Search for the cell housing the specified text and yield its [x, y] center coordinate. 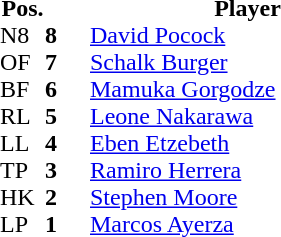
OF [22, 62]
6 [68, 90]
LL [22, 144]
5 [68, 116]
HK [22, 198]
TP [22, 170]
8 [68, 36]
RL [22, 116]
BF [22, 90]
N8 [22, 36]
7 [68, 62]
2 [68, 198]
3 [68, 170]
4 [68, 144]
